Find where the given text appears and provide that cell's center as [x, y] coordinate. 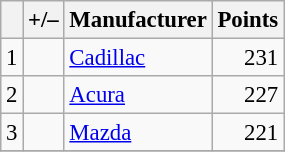
2 [12, 95]
1 [12, 58]
+/– [44, 20]
221 [248, 133]
3 [12, 133]
227 [248, 95]
Cadillac [138, 58]
Mazda [138, 133]
Points [248, 20]
231 [248, 58]
Acura [138, 95]
Manufacturer [138, 20]
